Locate the cell with the specified text and output its (x, y) center coordinate. 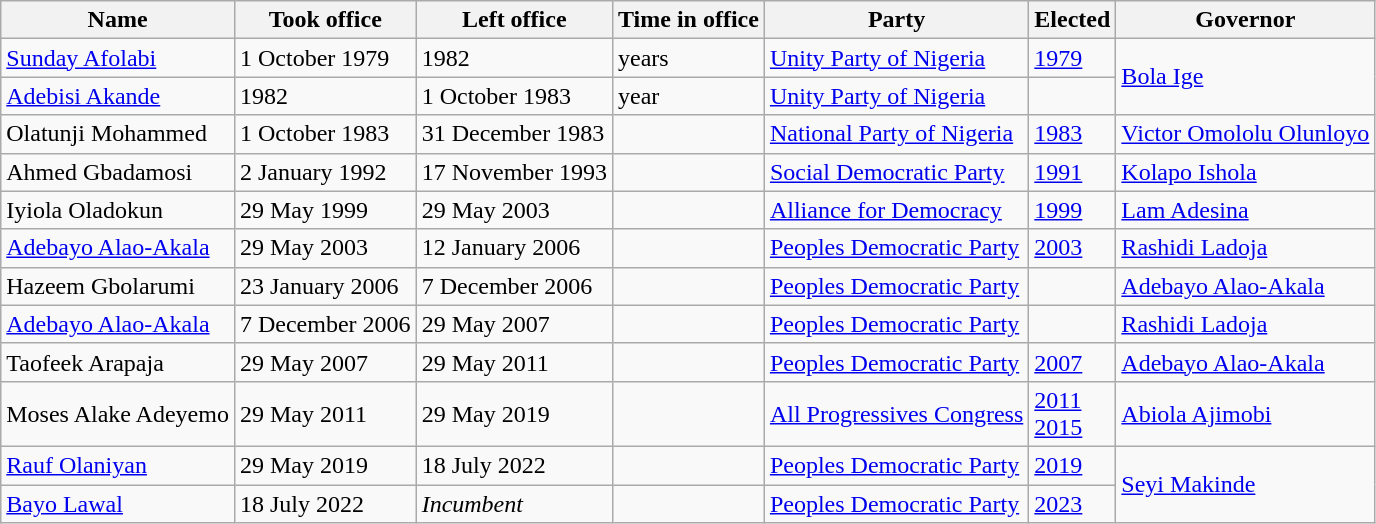
All Progressives Congress (896, 414)
Taofeek Arapaja (118, 362)
Time in office (688, 20)
12 January 2006 (514, 248)
National Party of Nigeria (896, 134)
Kolapo Ishola (1246, 172)
Ahmed Gbadamosi (118, 172)
Incumbent (514, 503)
Social Democratic Party (896, 172)
Bola Ige (1246, 77)
Governor (1246, 20)
Left office (514, 20)
year (688, 96)
2023 (1072, 503)
Olatunji Mohammed (118, 134)
1999 (1072, 210)
Victor Omololu Olunloyo (1246, 134)
17 November 1993 (514, 172)
Alliance for Democracy (896, 210)
29 May 1999 (325, 210)
Name (118, 20)
20112015 (1072, 414)
Iyiola Oladokun (118, 210)
Party (896, 20)
years (688, 58)
Sunday Afolabi (118, 58)
Moses Alake Adeyemo (118, 414)
2003 (1072, 248)
23 January 2006 (325, 286)
1991 (1072, 172)
Bayo Lawal (118, 503)
2007 (1072, 362)
1983 (1072, 134)
1 October 1979 (325, 58)
Rauf Olaniyan (118, 465)
Adebisi Akande (118, 96)
Lam Adesina (1246, 210)
31 December 1983 (514, 134)
Hazeem Gbolarumi (118, 286)
2 January 1992 (325, 172)
2019 (1072, 465)
Abiola Ajimobi (1246, 414)
Took office (325, 20)
Seyi Makinde (1246, 484)
Elected (1072, 20)
1979 (1072, 58)
